Find where the given text appears and provide that cell's center as [x, y] coordinate. 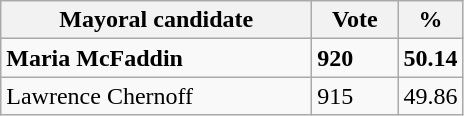
49.86 [430, 96]
Lawrence Chernoff [156, 96]
915 [355, 96]
920 [355, 58]
Maria McFaddin [156, 58]
% [430, 20]
Mayoral candidate [156, 20]
Vote [355, 20]
50.14 [430, 58]
